Locate the cell with the specified text and output its (x, y) center coordinate. 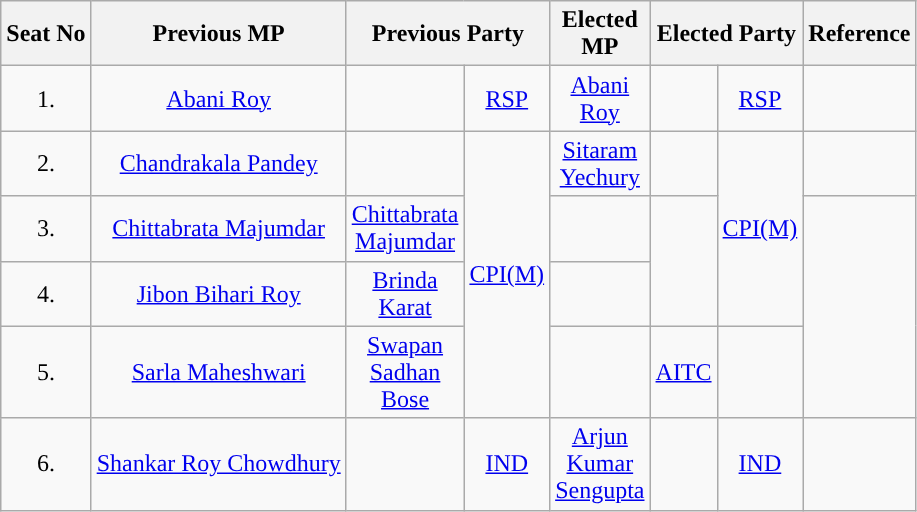
2. (46, 164)
Jibon Bihari Roy (218, 294)
Elected MP (600, 34)
Shankar Roy Chowdhury (218, 464)
1. (46, 98)
AITC (684, 372)
Seat No (46, 34)
Brinda Karat (405, 294)
Elected Party (726, 34)
Reference (860, 34)
6. (46, 464)
3. (46, 228)
Arjun Kumar Sengupta (600, 464)
Sitaram Yechury (600, 164)
Chandrakala Pandey (218, 164)
Previous MP (218, 34)
Sarla Maheshwari (218, 372)
Swapan Sadhan Bose (405, 372)
5. (46, 372)
4. (46, 294)
Previous Party (448, 34)
